Return the (X, Y) coordinate for the center point of the cell that contains the specified text.  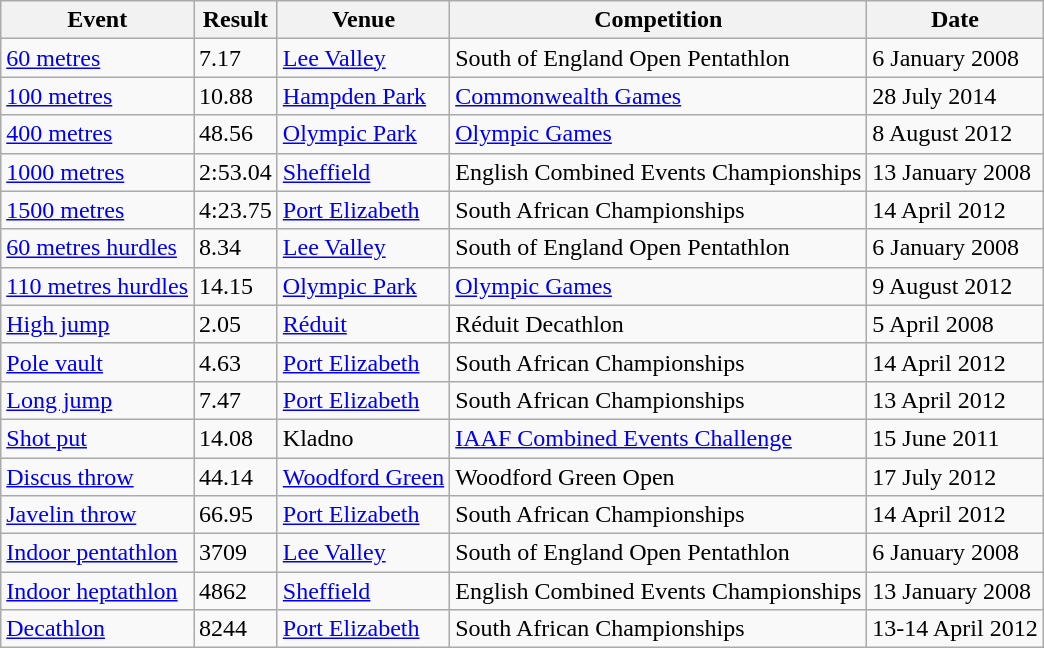
Woodford Green Open (658, 477)
Shot put (98, 438)
60 metres hurdles (98, 248)
5 April 2008 (955, 324)
9 August 2012 (955, 286)
7.17 (236, 58)
7.47 (236, 400)
Discus throw (98, 477)
400 metres (98, 134)
15 June 2011 (955, 438)
Pole vault (98, 362)
Result (236, 20)
4:23.75 (236, 210)
Date (955, 20)
66.95 (236, 515)
Indoor heptathlon (98, 591)
10.88 (236, 96)
8.34 (236, 248)
Decathlon (98, 629)
60 metres (98, 58)
High jump (98, 324)
Event (98, 20)
Woodford Green (363, 477)
13 April 2012 (955, 400)
4862 (236, 591)
Hampden Park (363, 96)
17 July 2012 (955, 477)
Long jump (98, 400)
Kladno (363, 438)
2.05 (236, 324)
Javelin throw (98, 515)
28 July 2014 (955, 96)
2:53.04 (236, 172)
44.14 (236, 477)
48.56 (236, 134)
13-14 April 2012 (955, 629)
Indoor pentathlon (98, 553)
Réduit (363, 324)
1500 metres (98, 210)
Venue (363, 20)
IAAF Combined Events Challenge (658, 438)
100 metres (98, 96)
8 August 2012 (955, 134)
3709 (236, 553)
Commonwealth Games (658, 96)
4.63 (236, 362)
14.08 (236, 438)
110 metres hurdles (98, 286)
1000 metres (98, 172)
14.15 (236, 286)
Competition (658, 20)
Réduit Decathlon (658, 324)
8244 (236, 629)
